Scan for the cell matching the given text and deliver its (x, y) coordinate at center. 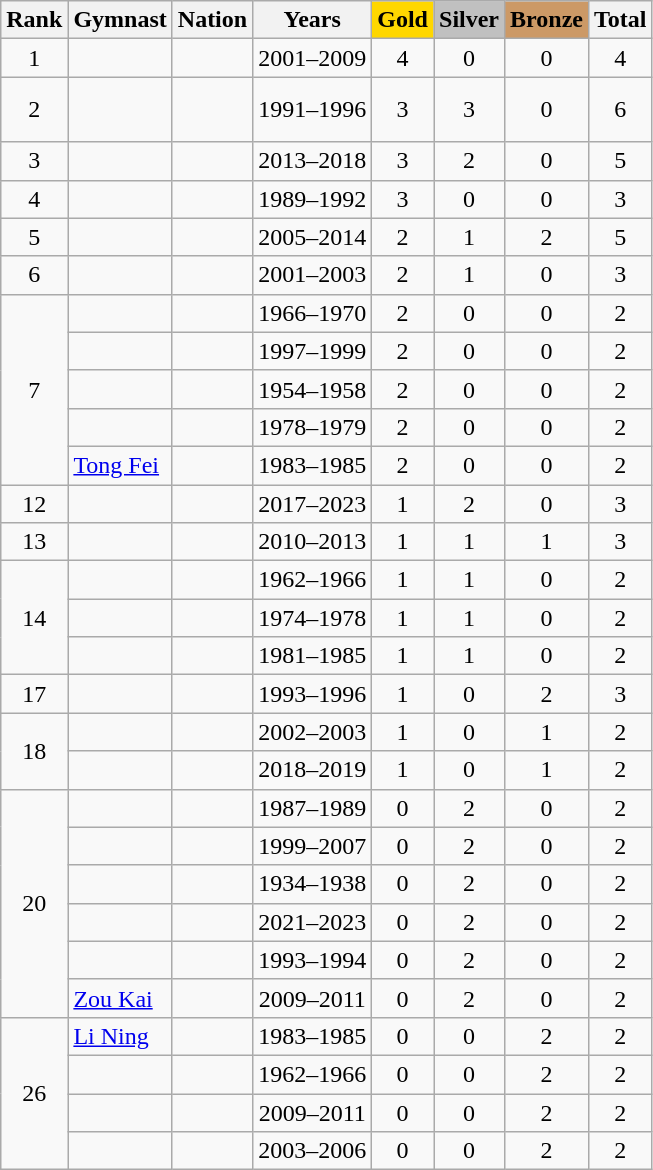
Rank (34, 20)
2010–2013 (312, 542)
1981–1985 (312, 656)
Zou Kai (120, 998)
Nation (212, 20)
2002–2003 (312, 732)
1989–1992 (312, 199)
2003–2006 (312, 1151)
2018–2019 (312, 770)
2021–2023 (312, 922)
Gymnast (120, 20)
2001–2009 (312, 58)
1954–1958 (312, 389)
1978–1979 (312, 427)
2017–2023 (312, 503)
26 (34, 1093)
7 (34, 389)
18 (34, 751)
1993–1996 (312, 694)
2001–2003 (312, 275)
20 (34, 903)
Li Ning (120, 1036)
Years (312, 20)
Silver (470, 20)
1974–1978 (312, 618)
12 (34, 503)
1987–1989 (312, 808)
Bronze (547, 20)
2013–2018 (312, 161)
1999–2007 (312, 846)
1997–1999 (312, 351)
Total (621, 20)
2005–2014 (312, 237)
Gold (403, 20)
17 (34, 694)
14 (34, 618)
Tong Fei (120, 465)
13 (34, 542)
1934–1938 (312, 884)
1991–1996 (312, 110)
1993–1994 (312, 960)
1966–1970 (312, 313)
